Capture the cell that displays the provided text and extract its [X, Y] central coordinate. 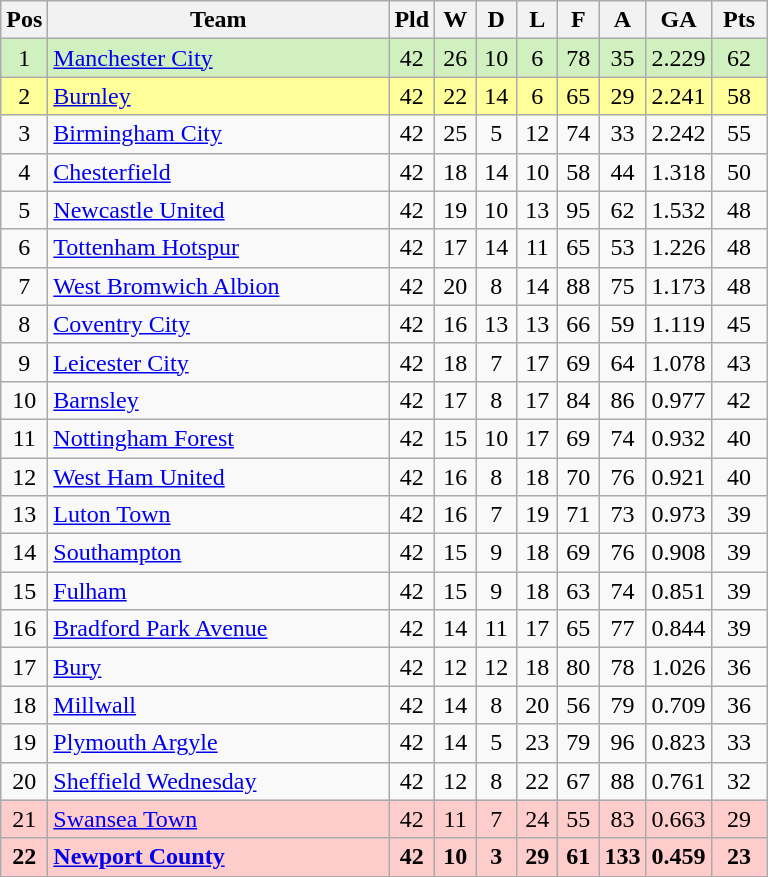
2.229 [678, 58]
0.663 [678, 819]
Newcastle United [218, 210]
0.709 [678, 705]
F [578, 20]
GA [678, 20]
44 [622, 172]
4 [24, 172]
73 [622, 515]
50 [739, 172]
Bradford Park Avenue [218, 629]
56 [578, 705]
Millwall [218, 705]
84 [578, 400]
D [496, 20]
96 [622, 743]
L [538, 20]
Newport County [218, 857]
Manchester City [218, 58]
1.026 [678, 667]
32 [739, 781]
61 [578, 857]
1.173 [678, 286]
West Ham United [218, 477]
Fulham [218, 591]
1.532 [678, 210]
Pld [412, 20]
Birmingham City [218, 134]
80 [578, 667]
A [622, 20]
1 [24, 58]
Southampton [218, 553]
Sheffield Wednesday [218, 781]
0.973 [678, 515]
Pos [24, 20]
West Bromwich Albion [218, 286]
21 [24, 819]
Coventry City [218, 324]
Barnsley [218, 400]
2 [24, 96]
83 [622, 819]
63 [578, 591]
Plymouth Argyle [218, 743]
75 [622, 286]
95 [578, 210]
24 [538, 819]
70 [578, 477]
0.908 [678, 553]
Swansea Town [218, 819]
0.977 [678, 400]
Team [218, 20]
59 [622, 324]
2.241 [678, 96]
0.459 [678, 857]
71 [578, 515]
1.318 [678, 172]
0.921 [678, 477]
Burnley [218, 96]
0.761 [678, 781]
35 [622, 58]
Pts [739, 20]
45 [739, 324]
1.226 [678, 248]
0.932 [678, 438]
1.078 [678, 362]
1.119 [678, 324]
133 [622, 857]
53 [622, 248]
Tottenham Hotspur [218, 248]
66 [578, 324]
86 [622, 400]
64 [622, 362]
43 [739, 362]
0.844 [678, 629]
67 [578, 781]
Chesterfield [218, 172]
Leicester City [218, 362]
25 [456, 134]
W [456, 20]
Luton Town [218, 515]
2.242 [678, 134]
77 [622, 629]
Bury [218, 667]
0.851 [678, 591]
26 [456, 58]
Nottingham Forest [218, 438]
0.823 [678, 743]
